Find where the given text appears and provide that cell's center as (X, Y) coordinate. 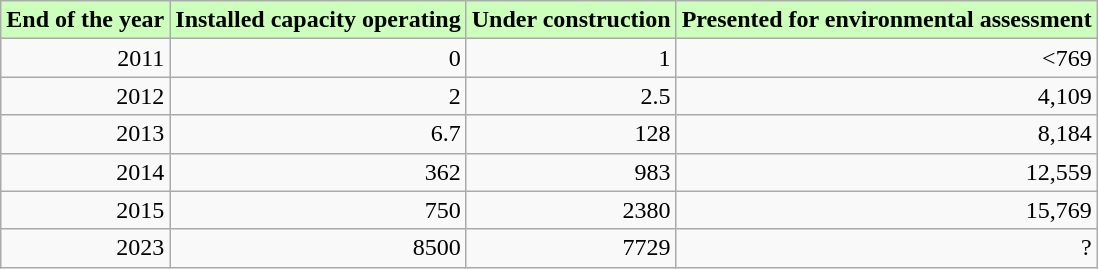
750 (318, 210)
983 (571, 172)
1 (571, 58)
Installed capacity operating (318, 20)
2.5 (571, 96)
2014 (86, 172)
6.7 (318, 134)
12,559 (886, 172)
End of the year (86, 20)
8500 (318, 248)
7729 (571, 248)
Presented for environmental assessment (886, 20)
2011 (86, 58)
128 (571, 134)
? (886, 248)
15,769 (886, 210)
Under construction (571, 20)
362 (318, 172)
0 (318, 58)
<769 (886, 58)
8,184 (886, 134)
2023 (86, 248)
2012 (86, 96)
2015 (86, 210)
2013 (86, 134)
2 (318, 96)
2380 (571, 210)
4,109 (886, 96)
